Return the (X, Y) coordinate for the center point of the cell that contains the specified text.  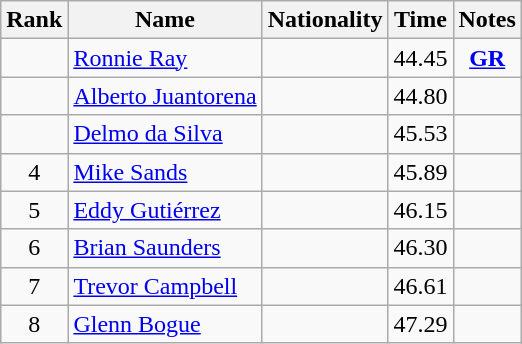
6 (34, 248)
Delmo da Silva (165, 134)
Ronnie Ray (165, 58)
Mike Sands (165, 172)
7 (34, 286)
Nationality (325, 20)
47.29 (420, 324)
Brian Saunders (165, 248)
Notes (487, 20)
46.61 (420, 286)
5 (34, 210)
4 (34, 172)
Trevor Campbell (165, 286)
45.89 (420, 172)
46.15 (420, 210)
Time (420, 20)
46.30 (420, 248)
Eddy Gutiérrez (165, 210)
Name (165, 20)
44.45 (420, 58)
Glenn Bogue (165, 324)
GR (487, 58)
44.80 (420, 96)
8 (34, 324)
Alberto Juantorena (165, 96)
Rank (34, 20)
45.53 (420, 134)
